Determine the [x, y] coordinate at the center of the cell enclosing the given text.  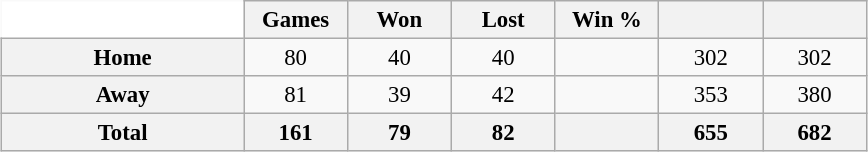
81 [296, 95]
161 [296, 133]
Total [123, 133]
Won [399, 20]
Away [123, 95]
682 [815, 133]
Home [123, 57]
Lost [503, 20]
79 [399, 133]
80 [296, 57]
82 [503, 133]
42 [503, 95]
39 [399, 95]
Win % [607, 20]
655 [711, 133]
353 [711, 95]
380 [815, 95]
Games [296, 20]
